Determine the [x, y] coordinate at the center of the cell enclosing the given text.  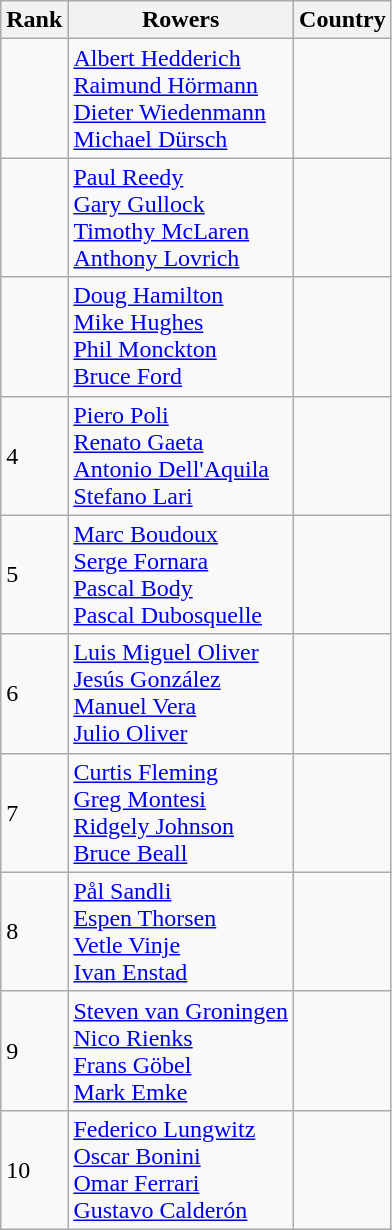
Paul ReedyGary GullockTimothy McLarenAnthony Lovrich [181, 218]
Albert HedderichRaimund HörmannDieter WiedenmannMichael Dürsch [181, 98]
Curtis FlemingGreg MontesiRidgely JohnsonBruce Beall [181, 812]
10 [34, 1170]
Doug HamiltonMike HughesPhil MoncktonBruce Ford [181, 336]
5 [34, 574]
Luis Miguel OliverJesús GonzálezManuel VeraJulio Oliver [181, 694]
4 [34, 456]
Piero PoliRenato GaetaAntonio Dell'AquilaStefano Lari [181, 456]
8 [34, 932]
9 [34, 1050]
Rank [34, 20]
Federico LungwitzOscar BoniniOmar FerrariGustavo Calderón [181, 1170]
Rowers [181, 20]
Steven van GroningenNico RienksFrans GöbelMark Emke [181, 1050]
Pål SandliEspen ThorsenVetle VinjeIvan Enstad [181, 932]
7 [34, 812]
Marc BoudouxSerge FornaraPascal BodyPascal Dubosquelle [181, 574]
6 [34, 694]
Country [343, 20]
